Output the [X, Y] coordinate of the center of the cell containing the given text.  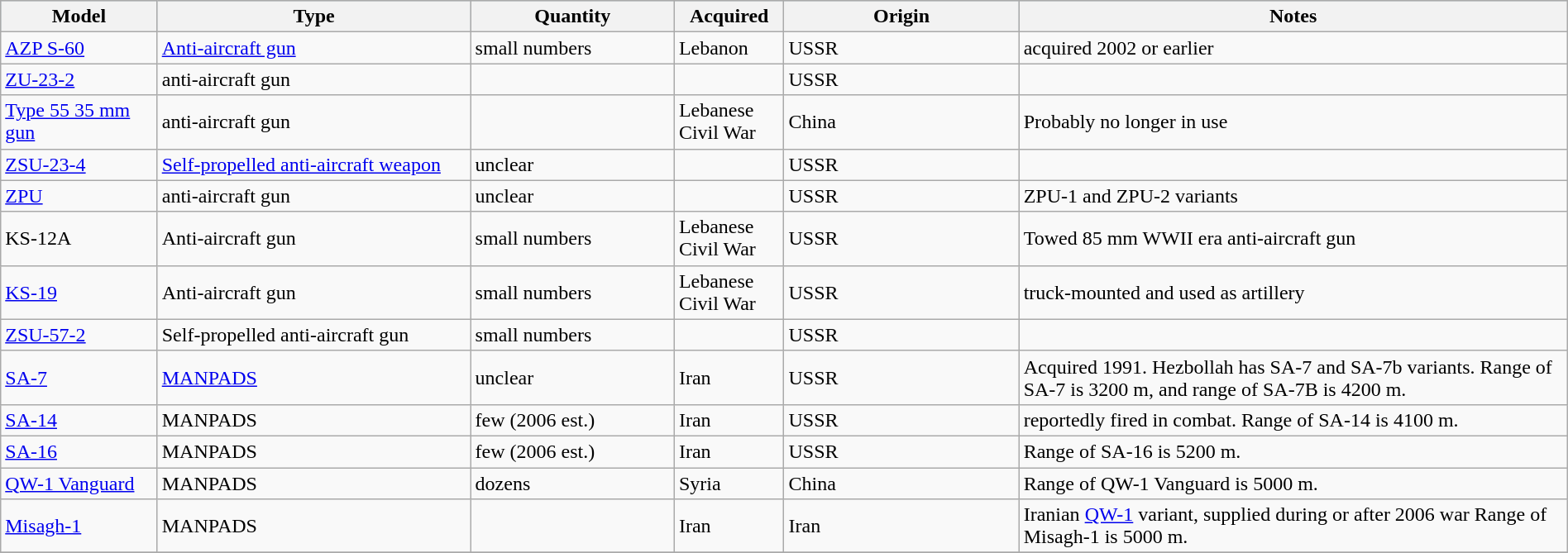
Syria [729, 484]
ZPU-1 and ZPU-2 variants [1293, 196]
Type [314, 17]
acquired 2002 or earlier [1293, 48]
Range of SA-16 is 5200 m. [1293, 451]
Range of QW-1 Vanguard is 5000 m. [1293, 484]
Probably no longer in use [1293, 122]
QW-1 Vanguard [79, 484]
Model [79, 17]
SA-7 [79, 377]
Acquired 1991. Hezbollah has SA-7 and SA-7b variants. Range of SA-7 is 3200 m, and range of SA-7B is 4200 m. [1293, 377]
ZU-23-2 [79, 79]
ZSU-57-2 [79, 335]
Notes [1293, 17]
Quantity [572, 17]
KS-19 [79, 293]
Towed 85 mm WWII era anti-aircraft gun [1293, 238]
reportedly fired in combat. Range of SA-14 is 4100 m. [1293, 420]
AZP S-60 [79, 48]
ZPU [79, 196]
Self-propelled anti-aircraft weapon [314, 164]
Acquired [729, 17]
SA-14 [79, 420]
KS-12A [79, 238]
truck-mounted and used as artillery [1293, 293]
Lebanon [729, 48]
ZSU-23-4 [79, 164]
Self-propelled anti-aircraft gun [314, 335]
Misagh-1 [79, 526]
dozens [572, 484]
Origin [901, 17]
Type 55 35 mm gun [79, 122]
SA-16 [79, 451]
Iranian QW-1 variant, supplied during or after 2006 war Range of Misagh-1 is 5000 m. [1293, 526]
